Return the [x, y] coordinate for the center point of the cell that contains the specified text.  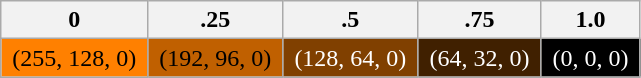
1.0 [590, 20]
(255, 128, 0) [74, 58]
(0, 0, 0) [590, 58]
0 [74, 20]
.25 [216, 20]
(128, 64, 0) [350, 58]
(64, 32, 0) [480, 58]
.75 [480, 20]
(192, 96, 0) [216, 58]
.5 [350, 20]
